Return (x, y) of the center of cell containing provided text 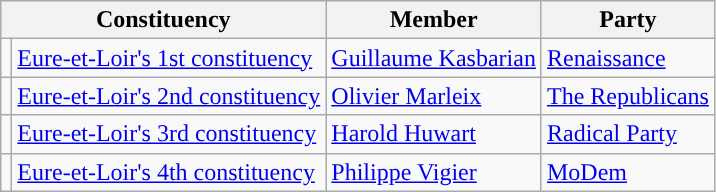
Eure-et-Loir's 1st constituency (169, 58)
The Republicans (628, 96)
Party (628, 20)
Eure-et-Loir's 4th constituency (169, 172)
Olivier Marleix (434, 96)
Eure-et-Loir's 3rd constituency (169, 134)
Member (434, 20)
Radical Party (628, 134)
MoDem (628, 172)
Renaissance (628, 58)
Harold Huwart (434, 134)
Eure-et-Loir's 2nd constituency (169, 96)
Guillaume Kasbarian (434, 58)
Philippe Vigier (434, 172)
Constituency (164, 20)
